Return [X, Y] of the center of cell containing provided text 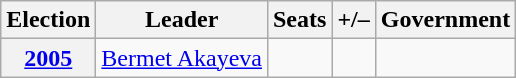
Leader [182, 20]
Government [445, 20]
2005 [48, 58]
Seats [299, 20]
+/– [354, 20]
Election [48, 20]
Bermet Akayeva [182, 58]
